Locate the cell with the specified text and output its (X, Y) center coordinate. 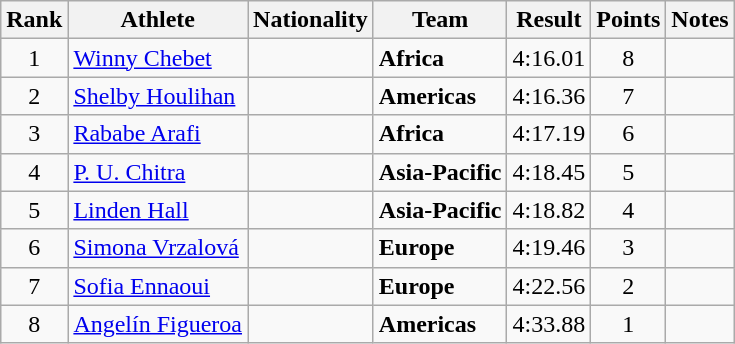
Linden Hall (158, 210)
Rank (34, 20)
Notes (700, 20)
Result (549, 20)
4:18.82 (549, 210)
4:17.19 (549, 134)
Points (628, 20)
4:16.36 (549, 96)
4:16.01 (549, 58)
4:33.88 (549, 324)
4:18.45 (549, 172)
4:19.46 (549, 248)
P. U. Chitra (158, 172)
Shelby Houlihan (158, 96)
Winny Chebet (158, 58)
Nationality (311, 20)
Team (440, 20)
Athlete (158, 20)
Sofia Ennaoui (158, 286)
4:22.56 (549, 286)
Simona Vrzalová (158, 248)
Angelín Figueroa (158, 324)
Rababe Arafi (158, 134)
